Locate the cell with the specified text and output its (x, y) center coordinate. 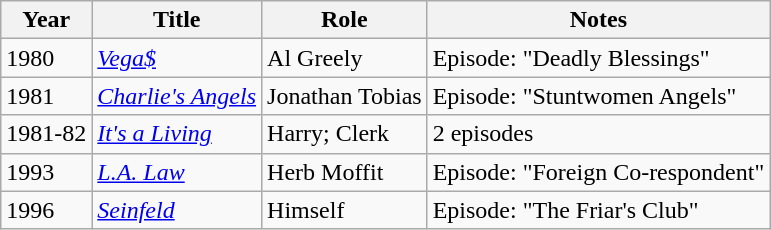
1980 (46, 58)
Year (46, 20)
1996 (46, 210)
Notes (598, 20)
Seinfeld (177, 210)
Title (177, 20)
Himself (345, 210)
Episode: "Foreign Co-respondent" (598, 172)
2 episodes (598, 134)
Role (345, 20)
Episode: "Deadly Blessings" (598, 58)
Vega$ (177, 58)
Jonathan Tobias (345, 96)
Harry; Clerk (345, 134)
Episode: "Stuntwomen Angels" (598, 96)
Episode: "The Friar's Club" (598, 210)
L.A. Law (177, 172)
Al Greely (345, 58)
1981-82 (46, 134)
1981 (46, 96)
It's a Living (177, 134)
1993 (46, 172)
Charlie's Angels (177, 96)
Herb Moffit (345, 172)
